Return the (x, y) coordinate for the center point of the cell that contains the specified text.  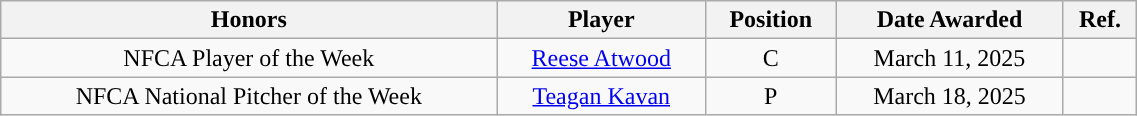
NFCA National Pitcher of the Week (249, 96)
March 18, 2025 (950, 96)
Date Awarded (950, 20)
NFCA Player of the Week (249, 58)
P (771, 96)
Position (771, 20)
C (771, 58)
March 11, 2025 (950, 58)
Ref. (1100, 20)
Teagan Kavan (602, 96)
Reese Atwood (602, 58)
Player (602, 20)
Honors (249, 20)
